Pinpoint the cell where the given text exists, returning its [X, Y] midpoint coordinate. 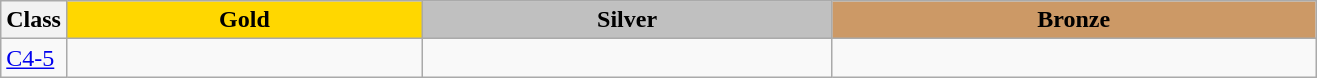
Silver [626, 20]
C4-5 [34, 58]
Gold [244, 20]
Class [34, 20]
Bronze [1074, 20]
